Return the [X, Y] coordinate for the center point of the cell that contains the specified text.  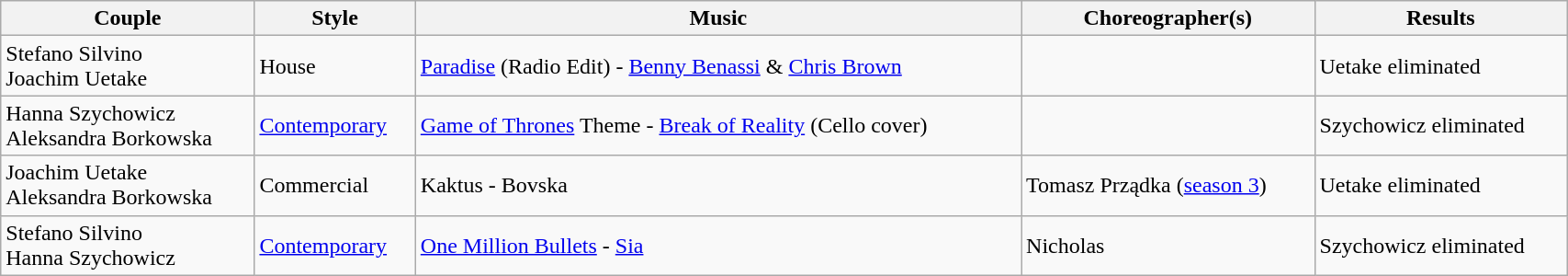
Stefano SilvinoHanna Szychowicz [128, 245]
Stefano SilvinoJoachim Uetake [128, 66]
Choreographer(s) [1168, 18]
Paradise (Radio Edit) - Benny Benassi & Chris Brown [718, 66]
Tomasz Prządka (season 3) [1168, 186]
Music [718, 18]
One Million Bullets - Sia [718, 245]
Nicholas [1168, 245]
Joachim UetakeAleksandra Borkowska [128, 186]
Game of Thrones Theme - Break of Reality (Cello cover) [718, 125]
Commercial [334, 186]
Couple [128, 18]
Results [1440, 18]
Hanna SzychowiczAleksandra Borkowska [128, 125]
Style [334, 18]
House [334, 66]
Kaktus - Bovska [718, 186]
